Capture the cell that displays the provided text and extract its (X, Y) central coordinate. 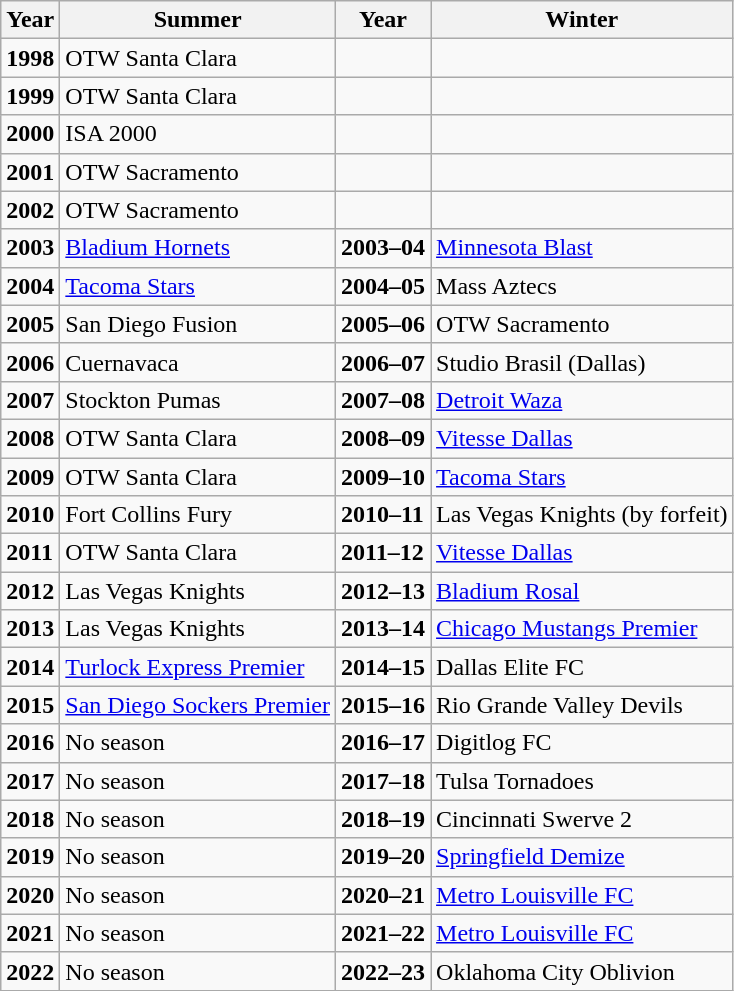
2021–22 (382, 933)
Dallas Elite FC (582, 667)
2016–17 (382, 743)
2018 (30, 819)
Summer (198, 20)
2010–11 (382, 515)
ISA 2000 (198, 134)
2014–15 (382, 667)
2012–13 (382, 591)
2009 (30, 477)
2019–20 (382, 857)
Detroit Waza (582, 400)
2016 (30, 743)
2003 (30, 248)
Winter (582, 20)
Turlock Express Premier (198, 667)
2022 (30, 971)
2008 (30, 438)
2017 (30, 781)
Cincinnati Swerve 2 (582, 819)
2020 (30, 895)
2014 (30, 667)
2010 (30, 515)
2007–08 (382, 400)
2022–23 (382, 971)
2006–07 (382, 362)
2000 (30, 134)
Cuernavaca (198, 362)
2011–12 (382, 553)
2015–16 (382, 705)
2013–14 (382, 629)
2004 (30, 286)
Chicago Mustangs Premier (582, 629)
2020–21 (382, 895)
Minnesota Blast (582, 248)
2005–06 (382, 324)
San Diego Fusion (198, 324)
2011 (30, 553)
2004–05 (382, 286)
San Diego Sockers Premier (198, 705)
2002 (30, 210)
2017–18 (382, 781)
1999 (30, 96)
Springfield Demize (582, 857)
2007 (30, 400)
Bladium Rosal (582, 591)
Bladium Hornets (198, 248)
Mass Aztecs (582, 286)
Oklahoma City Oblivion (582, 971)
Las Vegas Knights (by forfeit) (582, 515)
Digitlog FC (582, 743)
1998 (30, 58)
2005 (30, 324)
2006 (30, 362)
2021 (30, 933)
Studio Brasil (Dallas) (582, 362)
2008–09 (382, 438)
2003–04 (382, 248)
2012 (30, 591)
2018–19 (382, 819)
2015 (30, 705)
2009–10 (382, 477)
Stockton Pumas (198, 400)
Rio Grande Valley Devils (582, 705)
2013 (30, 629)
2019 (30, 857)
Fort Collins Fury (198, 515)
Tulsa Tornadoes (582, 781)
2001 (30, 172)
